Search for the cell housing the specified text and yield its [X, Y] center coordinate. 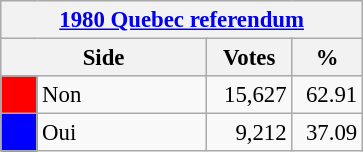
Non [122, 95]
62.91 [328, 95]
9,212 [249, 133]
Oui [122, 133]
% [328, 58]
15,627 [249, 95]
1980 Quebec referendum [182, 20]
Votes [249, 58]
37.09 [328, 133]
Side [104, 58]
